Pinpoint the cell where the given text exists, returning its (x, y) midpoint coordinate. 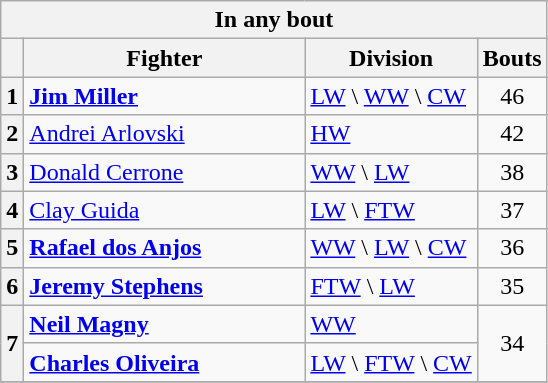
Division (391, 58)
42 (512, 134)
Bouts (512, 58)
7 (12, 343)
Donald Cerrone (164, 172)
Andrei Arlovski (164, 134)
Jeremy Stephens (164, 286)
WW \ LW \ CW (391, 248)
37 (512, 210)
38 (512, 172)
WW (391, 324)
2 (12, 134)
LW \ FTW \ CW (391, 362)
Neil Magny (164, 324)
Charles Oliveira (164, 362)
Fighter (164, 58)
5 (12, 248)
1 (12, 96)
6 (12, 286)
HW (391, 134)
36 (512, 248)
Clay Guida (164, 210)
WW \ LW (391, 172)
Rafael dos Anjos (164, 248)
46 (512, 96)
LW \ WW \ CW (391, 96)
4 (12, 210)
FTW \ LW (391, 286)
35 (512, 286)
LW \ FTW (391, 210)
3 (12, 172)
Jim Miller (164, 96)
34 (512, 343)
In any bout (274, 20)
